Determine the [X, Y] coordinate at the center of the cell enclosing the given text.  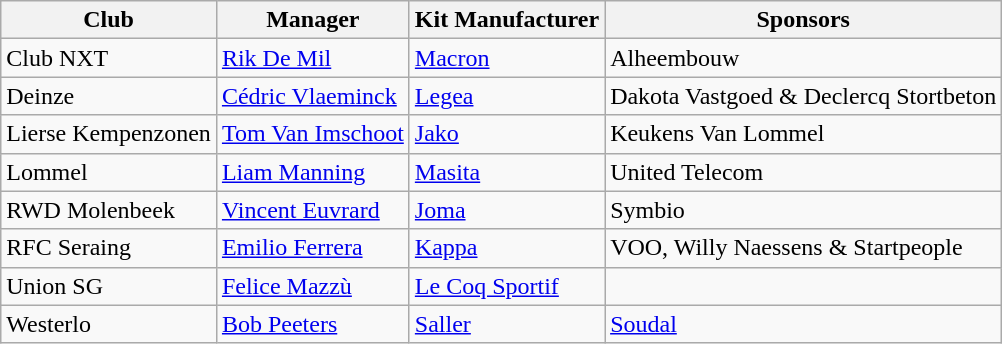
Deinze [109, 96]
Bob Peeters [312, 324]
United Telecom [804, 172]
Union SG [109, 286]
Dakota Vastgoed & Declercq Stortbeton [804, 96]
Jako [506, 134]
Keukens Van Lommel [804, 134]
Sponsors [804, 20]
Lommel [109, 172]
Macron [506, 58]
Lierse Kempenzonen [109, 134]
Soudal [804, 324]
VOO, Willy Naessens & Startpeople [804, 248]
RFC Seraing [109, 248]
Tom Van Imschoot [312, 134]
Club NXT [109, 58]
Felice Mazzù [312, 286]
Vincent Euvrard [312, 210]
Joma [506, 210]
Emilio Ferrera [312, 248]
Alheembouw [804, 58]
Masita [506, 172]
Club [109, 20]
Le Coq Sportif [506, 286]
Kappa [506, 248]
RWD Molenbeek [109, 210]
Cédric Vlaeminck [312, 96]
Saller [506, 324]
Liam Manning [312, 172]
Rik De Mil [312, 58]
Symbio [804, 210]
Legea [506, 96]
Kit Manufacturer [506, 20]
Manager [312, 20]
Westerlo [109, 324]
